Pinpoint the cell where the given text exists, returning its (x, y) midpoint coordinate. 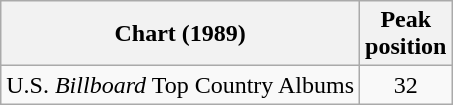
U.S. Billboard Top Country Albums (180, 85)
Chart (1989) (180, 34)
32 (406, 85)
Peakposition (406, 34)
